Capture the cell that displays the provided text and extract its (X, Y) central coordinate. 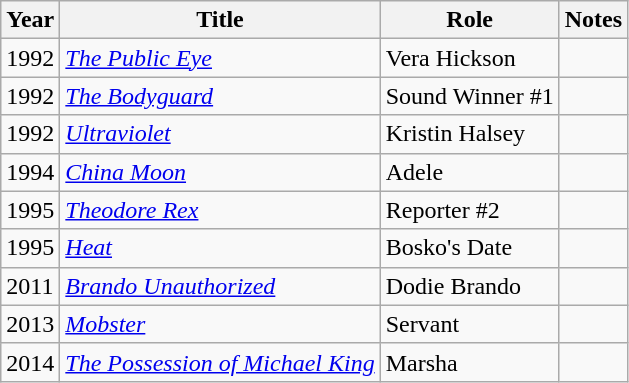
Theodore Rex (220, 210)
Servant (470, 324)
Bosko's Date (470, 248)
2011 (30, 286)
Title (220, 20)
Notes (593, 20)
The Bodyguard (220, 96)
Adele (470, 172)
Reporter #2 (470, 210)
Heat (220, 248)
Sound Winner #1 (470, 96)
The Public Eye (220, 58)
Brando Unauthorized (220, 286)
Kristin Halsey (470, 134)
1994 (30, 172)
2014 (30, 362)
Marsha (470, 362)
Vera Hickson (470, 58)
Role (470, 20)
2013 (30, 324)
Dodie Brando (470, 286)
China Moon (220, 172)
Ultraviolet (220, 134)
Year (30, 20)
Mobster (220, 324)
The Possession of Michael King (220, 362)
